Capture the cell that displays the provided text and extract its [X, Y] central coordinate. 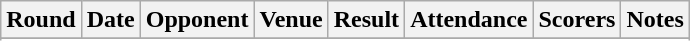
Date [110, 20]
Round [41, 20]
Attendance [469, 20]
Opponent [197, 20]
Result [366, 20]
Venue [291, 20]
Scorers [577, 20]
Notes [655, 20]
